Locate the cell with the specified text and output its [x, y] center coordinate. 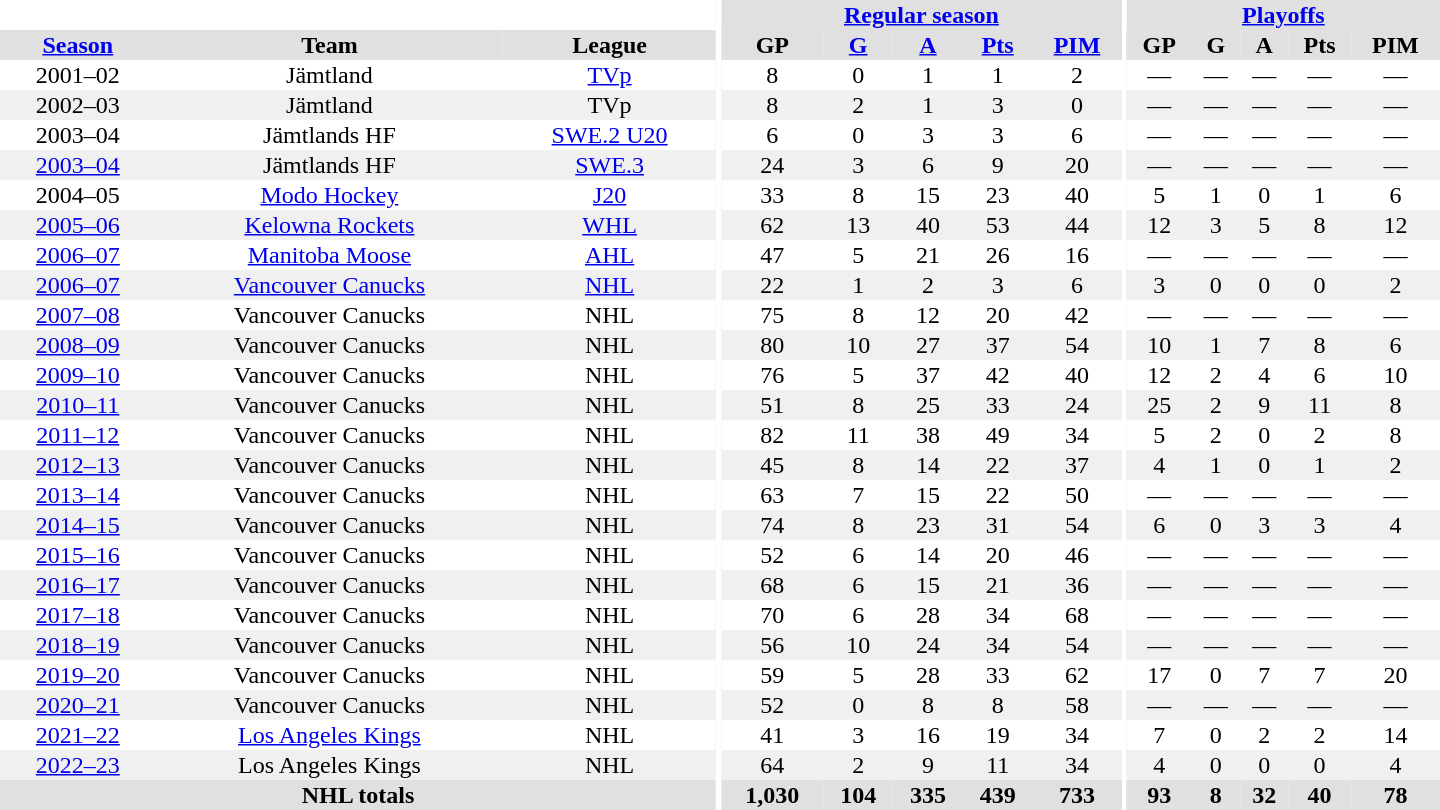
Manitoba Moose [330, 255]
50 [1078, 495]
47 [772, 255]
WHL [610, 225]
27 [928, 345]
80 [772, 345]
2018–19 [78, 645]
2011–12 [78, 435]
SWE.3 [610, 165]
58 [1078, 705]
Playoffs [1284, 15]
82 [772, 435]
56 [772, 645]
2004–05 [78, 195]
NHL totals [358, 795]
36 [1078, 585]
64 [772, 765]
J20 [610, 195]
93 [1160, 795]
2022–23 [78, 765]
2013–14 [78, 495]
Regular season [921, 15]
League [610, 45]
49 [998, 435]
59 [772, 675]
70 [772, 615]
Season [78, 45]
2002–03 [78, 105]
2014–15 [78, 525]
31 [998, 525]
32 [1264, 795]
Modo Hockey [330, 195]
63 [772, 495]
76 [772, 375]
13 [858, 225]
53 [998, 225]
2019–20 [78, 675]
45 [772, 465]
19 [998, 735]
439 [998, 795]
51 [772, 405]
2007–08 [78, 315]
Team [330, 45]
AHL [610, 255]
Kelowna Rockets [330, 225]
2016–17 [78, 585]
2009–10 [78, 375]
44 [1078, 225]
26 [998, 255]
78 [1396, 795]
75 [772, 315]
2008–09 [78, 345]
104 [858, 795]
2001–02 [78, 75]
733 [1078, 795]
46 [1078, 555]
41 [772, 735]
2021–22 [78, 735]
17 [1160, 675]
74 [772, 525]
1,030 [772, 795]
2020–21 [78, 705]
2017–18 [78, 615]
2010–11 [78, 405]
2005–06 [78, 225]
2015–16 [78, 555]
38 [928, 435]
SWE.2 U20 [610, 135]
2012–13 [78, 465]
335 [928, 795]
